Extract the (x, y) coordinate from the center of the cell holding the provided text.  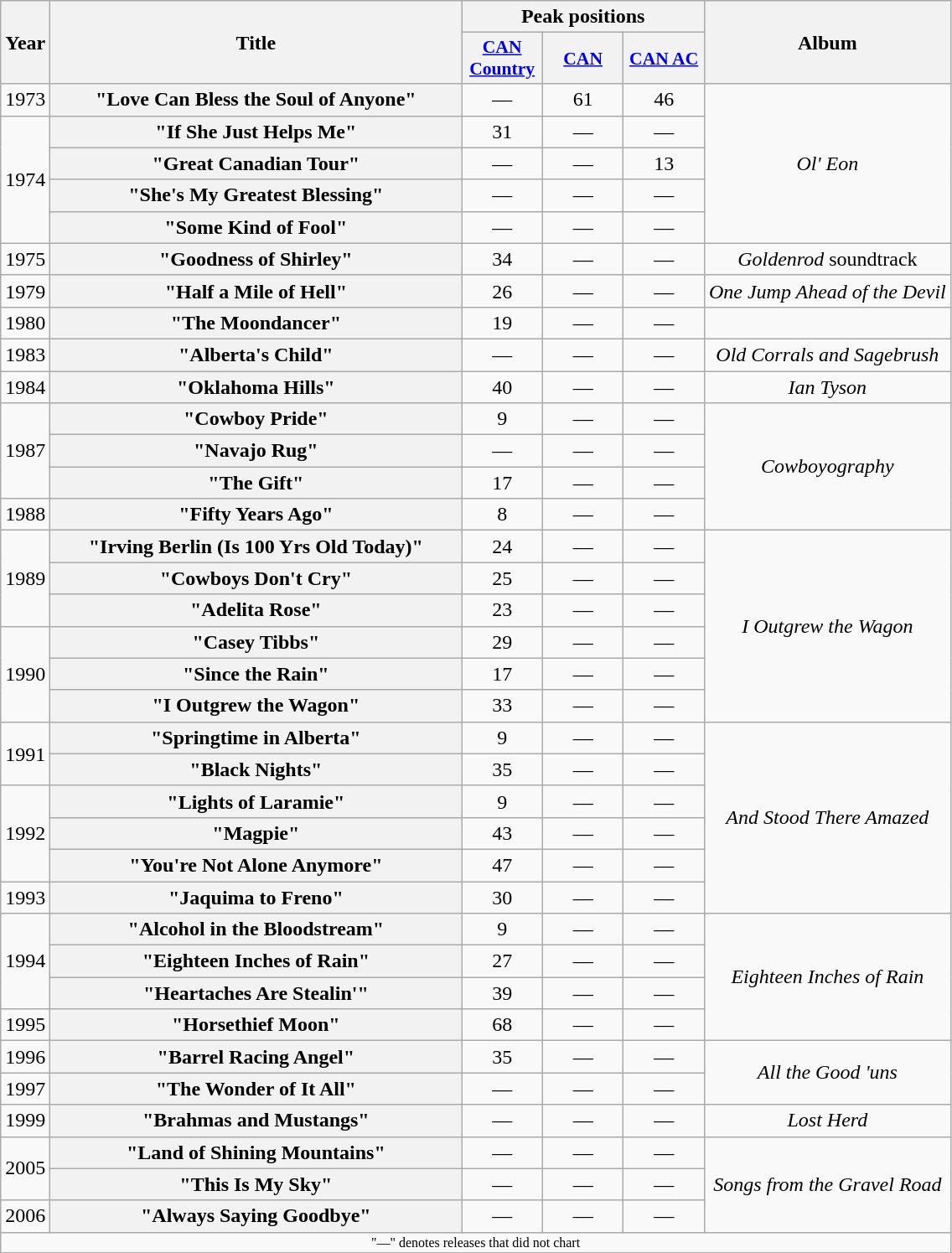
40 (503, 386)
"Heartaches Are Stealin'" (256, 993)
1988 (25, 515)
Old Corrals and Sagebrush (827, 355)
26 (503, 291)
Album (827, 42)
All the Good 'uns (827, 1073)
CAN Country (503, 59)
1983 (25, 355)
"The Wonder of It All" (256, 1089)
24 (503, 546)
2005 (25, 1168)
"Barrel Racing Angel" (256, 1057)
"Springtime in Alberta" (256, 738)
"Magpie" (256, 833)
"Land of Shining Mountains" (256, 1152)
"Oklahoma Hills" (256, 386)
"Navajo Rug" (256, 451)
"Horsethief Moon" (256, 1025)
34 (503, 259)
2006 (25, 1216)
"Jaquima to Freno" (256, 898)
Title (256, 42)
Cowboyography (827, 467)
"The Gift" (256, 483)
"Brahmas and Mustangs" (256, 1121)
23 (503, 610)
1999 (25, 1121)
1974 (25, 179)
1987 (25, 451)
1996 (25, 1057)
"Always Saying Goodbye" (256, 1216)
"Casey Tibbs" (256, 642)
47 (503, 865)
"Goodness of Shirley" (256, 259)
Eighteen Inches of Rain (827, 977)
"Adelita Rose" (256, 610)
"Lights of Laramie" (256, 801)
I Outgrew the Wagon (827, 626)
Lost Herd (827, 1121)
Ol' Eon (827, 163)
"Alberta's Child" (256, 355)
1984 (25, 386)
1979 (25, 291)
25 (503, 578)
One Jump Ahead of the Devil (827, 291)
46 (664, 100)
1993 (25, 898)
"Irving Berlin (Is 100 Yrs Old Today)" (256, 546)
"This Is My Sky" (256, 1184)
"Half a Mile of Hell" (256, 291)
1997 (25, 1089)
19 (503, 323)
CAN (583, 59)
39 (503, 993)
33 (503, 706)
43 (503, 833)
1980 (25, 323)
1990 (25, 674)
31 (503, 132)
13 (664, 163)
"Cowboys Don't Cry" (256, 578)
1989 (25, 578)
1975 (25, 259)
"Love Can Bless the Soul of Anyone" (256, 100)
And Stood There Amazed (827, 817)
"Fifty Years Ago" (256, 515)
1973 (25, 100)
Songs from the Gravel Road (827, 1184)
"Eighteen Inches of Rain" (256, 961)
Peak positions (583, 17)
"Alcohol in the Bloodstream" (256, 929)
Year (25, 42)
"I Outgrew the Wagon" (256, 706)
1995 (25, 1025)
1991 (25, 753)
"Cowboy Pride" (256, 419)
"If She Just Helps Me" (256, 132)
30 (503, 898)
"Since the Rain" (256, 674)
"Great Canadian Tour" (256, 163)
1992 (25, 833)
8 (503, 515)
"You're Not Alone Anymore" (256, 865)
"Black Nights" (256, 769)
Goldenrod soundtrack (827, 259)
"She's My Greatest Blessing" (256, 195)
Ian Tyson (827, 386)
"—" denotes releases that did not chart (476, 1242)
CAN AC (664, 59)
1994 (25, 961)
61 (583, 100)
"The Moondancer" (256, 323)
"Some Kind of Fool" (256, 227)
29 (503, 642)
68 (503, 1025)
27 (503, 961)
